Pinpoint the cell where the given text exists, returning its [x, y] midpoint coordinate. 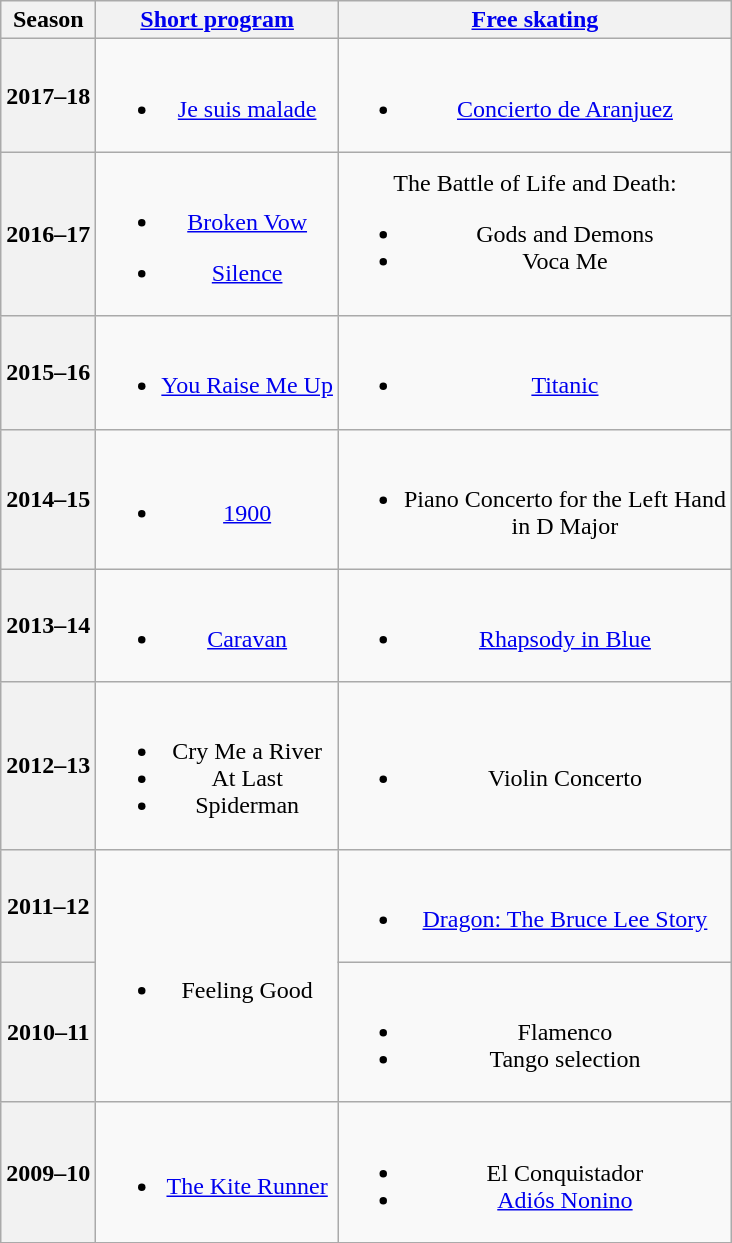
2011–12 [48, 906]
Caravan [218, 626]
The Battle of Life and Death:Gods and Demons Voca Me [534, 234]
2013–14 [48, 626]
Season [48, 20]
Free skating [534, 20]
2017–18 [48, 96]
Rhapsody in Blue [534, 626]
You Raise Me Up [218, 372]
Piano Concerto for the Left Hand in D Major [534, 499]
1900 [218, 499]
Short program [218, 20]
Broken Vow Silence [218, 234]
Titanic [534, 372]
El Conquistador Adiós Nonino [534, 1172]
2010–11 [48, 1032]
2016–17 [48, 234]
Flamenco Tango selection [534, 1032]
Feeling Good [218, 976]
The Kite Runner [218, 1172]
2012–13 [48, 766]
2015–16 [48, 372]
2009–10 [48, 1172]
Dragon: The Bruce Lee Story [534, 906]
Violin Concerto [534, 766]
2014–15 [48, 499]
Cry Me a River At Last Spiderman [218, 766]
Concierto de Aranjuez [534, 96]
Je suis malade [218, 96]
